Capture the cell that displays the provided text and extract its [x, y] central coordinate. 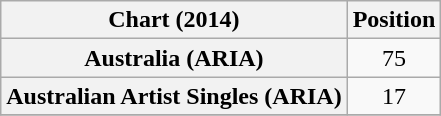
75 [394, 58]
Chart (2014) [174, 20]
Position [394, 20]
Australian Artist Singles (ARIA) [174, 96]
17 [394, 96]
Australia (ARIA) [174, 58]
